Return the [X, Y] coordinate for the center point of the cell that contains the specified text.  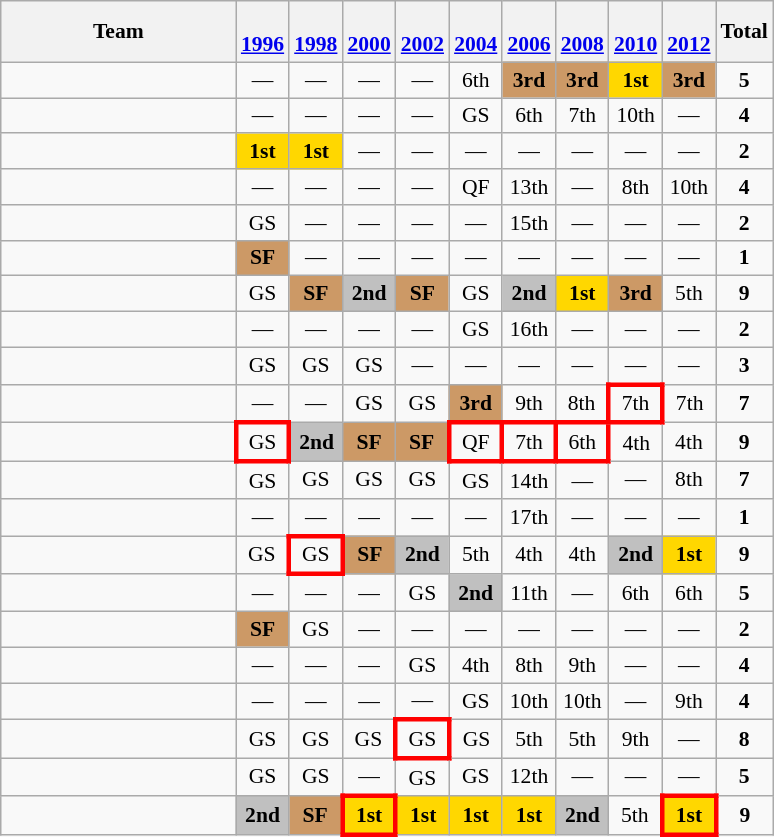
Team [118, 32]
8 [744, 740]
2012 [688, 32]
16th [528, 330]
15th [528, 223]
2004 [476, 32]
12th [528, 778]
2002 [422, 32]
14th [528, 480]
17th [528, 518]
2000 [368, 32]
2010 [636, 32]
3 [744, 366]
1998 [316, 32]
13th [528, 187]
2006 [528, 32]
Total [744, 32]
1996 [262, 32]
11th [528, 594]
2008 [582, 32]
